Extract the [x, y] coordinate from the center of the cell holding the provided text.  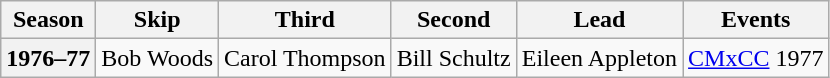
Lead [599, 20]
Skip [158, 20]
Third [306, 20]
CMxCC 1977 [756, 58]
Bob Woods [158, 58]
Eileen Appleton [599, 58]
Bill Schultz [454, 58]
Season [48, 20]
Events [756, 20]
Second [454, 20]
1976–77 [48, 58]
Carol Thompson [306, 58]
